Return the [X, Y] coordinate for the center point of the cell that contains the specified text.  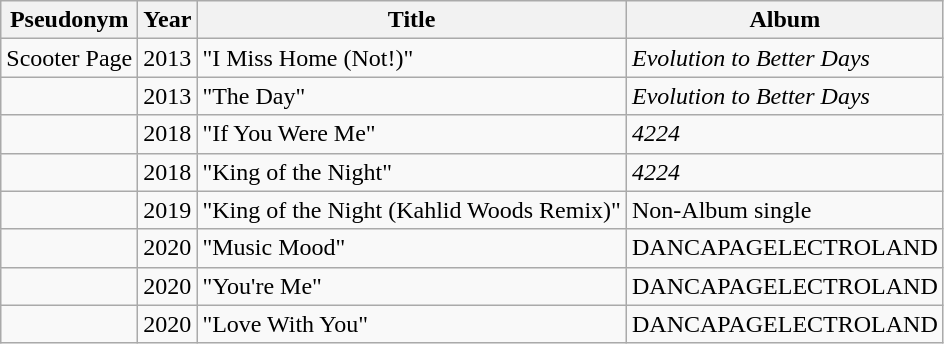
"The Day" [412, 96]
"You're Me" [412, 286]
Album [784, 20]
Pseudonym [70, 20]
Year [168, 20]
Scooter Page [70, 58]
"King of the Night" [412, 172]
Non-Album single [784, 210]
"If You Were Me" [412, 134]
2019 [168, 210]
"Love With You" [412, 324]
"King of the Night (Kahlid Woods Remix)" [412, 210]
Title [412, 20]
"I Miss Home (Not!)" [412, 58]
"Music Mood" [412, 248]
